Identify which cell holds the provided text, then report its (x, y) central coordinate. 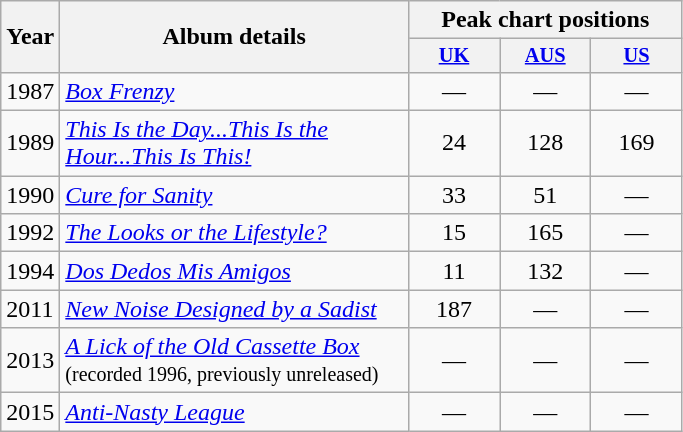
187 (454, 309)
1987 (30, 91)
1990 (30, 195)
51 (546, 195)
128 (546, 144)
132 (546, 271)
Box Frenzy (234, 91)
1989 (30, 144)
165 (546, 233)
24 (454, 144)
UK (454, 56)
Year (30, 37)
2015 (30, 412)
33 (454, 195)
169 (636, 144)
Album details (234, 37)
A Lick of the Old Cassette Box (recorded 1996, previously unreleased) (234, 360)
This Is the Day...This Is the Hour...This Is This! (234, 144)
New Noise Designed by a Sadist (234, 309)
US (636, 56)
Dos Dedos Mis Amigos (234, 271)
2011 (30, 309)
Anti-Nasty League (234, 412)
2013 (30, 360)
The Looks or the Lifestyle? (234, 233)
AUS (546, 56)
Cure for Sanity (234, 195)
15 (454, 233)
1992 (30, 233)
11 (454, 271)
Peak chart positions (545, 20)
1994 (30, 271)
